From the cell containing the given text, extract its center point as [x, y] coordinate. 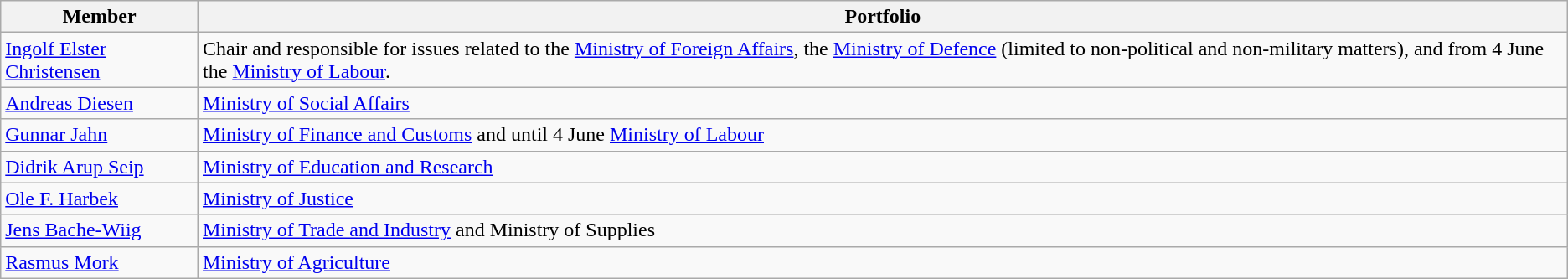
Ministry of Justice [883, 199]
Ministry of Education and Research [883, 167]
Jens Bache-Wiig [100, 230]
Ingolf Elster Christensen [100, 60]
Portfolio [883, 17]
Rasmus Mork [100, 262]
Andreas Diesen [100, 103]
Ministry of Finance and Customs and until 4 June Ministry of Labour [883, 135]
Member [100, 17]
Ministry of Trade and Industry and Ministry of Supplies [883, 230]
Ole F. Harbek [100, 199]
Didrik Arup Seip [100, 167]
Ministry of Social Affairs [883, 103]
Gunnar Jahn [100, 135]
Ministry of Agriculture [883, 262]
